Determine the (x, y) coordinate at the center of the cell enclosing the given text.  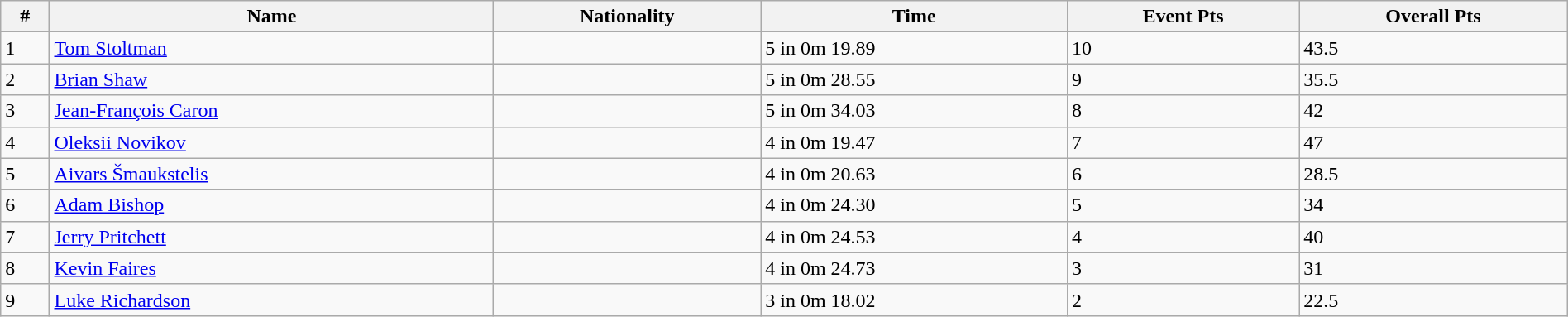
42 (1434, 111)
5 in 0m 34.03 (915, 111)
35.5 (1434, 79)
Tom Stoltman (271, 48)
Aivars Šmaukstelis (271, 174)
43.5 (1434, 48)
Name (271, 17)
Adam Bishop (271, 205)
4 in 0m 24.53 (915, 237)
10 (1183, 48)
Time (915, 17)
Oleksii Novikov (271, 142)
4 in 0m 24.30 (915, 205)
34 (1434, 205)
3 in 0m 18.02 (915, 300)
5 in 0m 19.89 (915, 48)
5 in 0m 28.55 (915, 79)
28.5 (1434, 174)
40 (1434, 237)
Event Pts (1183, 17)
47 (1434, 142)
Kevin Faires (271, 268)
4 in 0m 20.63 (915, 174)
Luke Richardson (271, 300)
4 in 0m 24.73 (915, 268)
Jerry Pritchett (271, 237)
4 in 0m 19.47 (915, 142)
Overall Pts (1434, 17)
31 (1434, 268)
22.5 (1434, 300)
Nationality (627, 17)
Brian Shaw (271, 79)
# (25, 17)
Jean-François Caron (271, 111)
1 (25, 48)
